Determine the (x, y) coordinate at the center of the cell enclosing the given text.  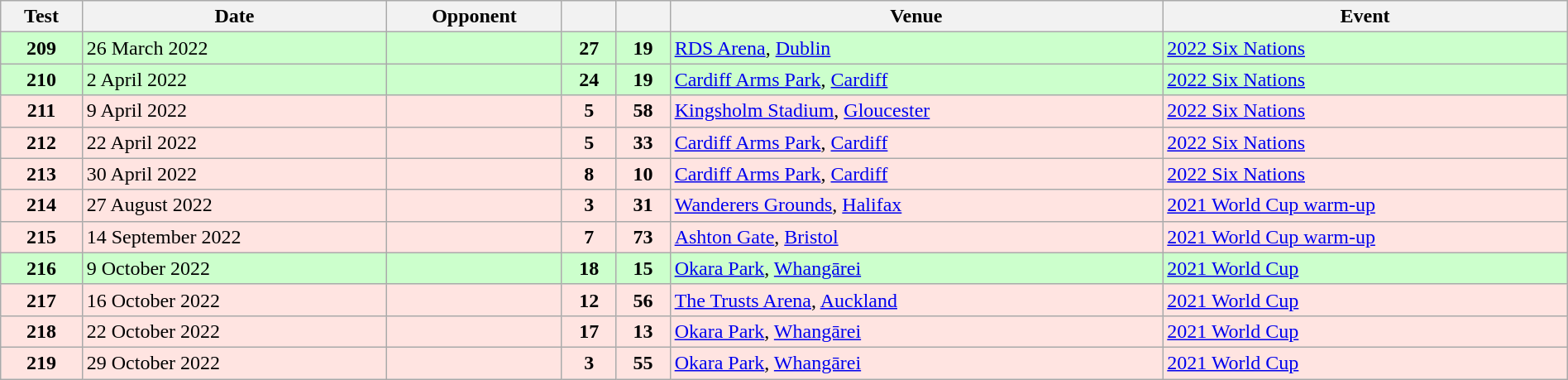
24 (589, 79)
213 (41, 174)
Wanderers Grounds, Halifax (916, 205)
RDS Arena, Dublin (916, 48)
15 (643, 268)
17 (589, 331)
215 (41, 237)
9 April 2022 (234, 111)
27 (589, 48)
Ashton Gate, Bristol (916, 237)
210 (41, 79)
10 (643, 174)
218 (41, 331)
16 October 2022 (234, 300)
Test (41, 17)
214 (41, 205)
212 (41, 142)
211 (41, 111)
219 (41, 363)
56 (643, 300)
55 (643, 363)
Venue (916, 17)
27 August 2022 (234, 205)
209 (41, 48)
2 April 2022 (234, 79)
217 (41, 300)
30 April 2022 (234, 174)
12 (589, 300)
8 (589, 174)
58 (643, 111)
Kingsholm Stadium, Gloucester (916, 111)
31 (643, 205)
22 April 2022 (234, 142)
18 (589, 268)
7 (589, 237)
Date (234, 17)
Opponent (475, 17)
14 September 2022 (234, 237)
33 (643, 142)
26 March 2022 (234, 48)
9 October 2022 (234, 268)
73 (643, 237)
22 October 2022 (234, 331)
13 (643, 331)
216 (41, 268)
Event (1365, 17)
The Trusts Arena, Auckland (916, 300)
29 October 2022 (234, 363)
